Extract the [X, Y] coordinate from the center of the cell holding the provided text.  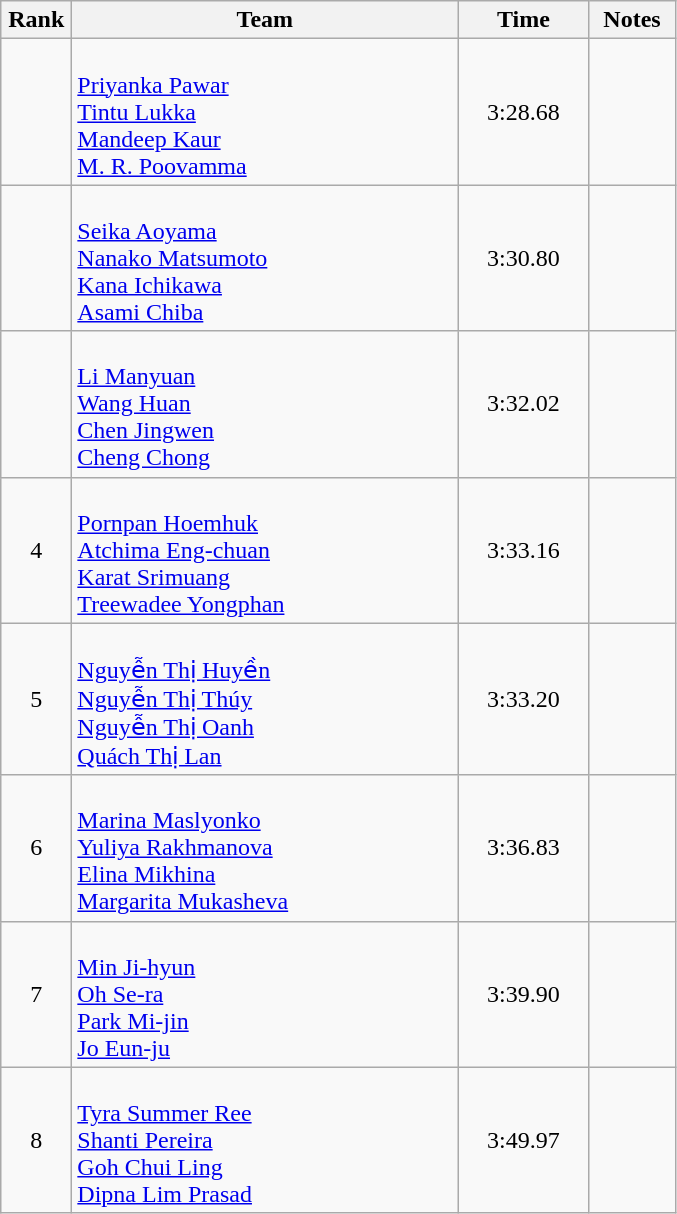
Time [524, 20]
3:33.20 [524, 699]
Min Ji-hyunOh Se-raPark Mi-jinJo Eun-ju [265, 994]
Li ManyuanWang HuanChen JingwenCheng Chong [265, 404]
Notes [632, 20]
3:49.97 [524, 1140]
3:30.80 [524, 258]
3:32.02 [524, 404]
Team [265, 20]
3:36.83 [524, 848]
6 [36, 848]
Seika AoyamaNanako MatsumotoKana IchikawaAsami Chiba [265, 258]
Priyanka PawarTintu LukkaMandeep KaurM. R. Poovamma [265, 112]
3:33.16 [524, 550]
Marina MaslyonkoYuliya RakhmanovaElina MikhinaMargarita Mukasheva [265, 848]
Pornpan HoemhukAtchima Eng-chuanKarat SrimuangTreewadee Yongphan [265, 550]
4 [36, 550]
3:28.68 [524, 112]
8 [36, 1140]
Rank [36, 20]
Tyra Summer ReeShanti PereiraGoh Chui LingDipna Lim Prasad [265, 1140]
7 [36, 994]
5 [36, 699]
3:39.90 [524, 994]
Nguyễn Thị HuyềnNguyễn Thị ThúyNguyễn Thị OanhQuách Thị Lan [265, 699]
